Find where the given text appears and provide that cell's center as [x, y] coordinate. 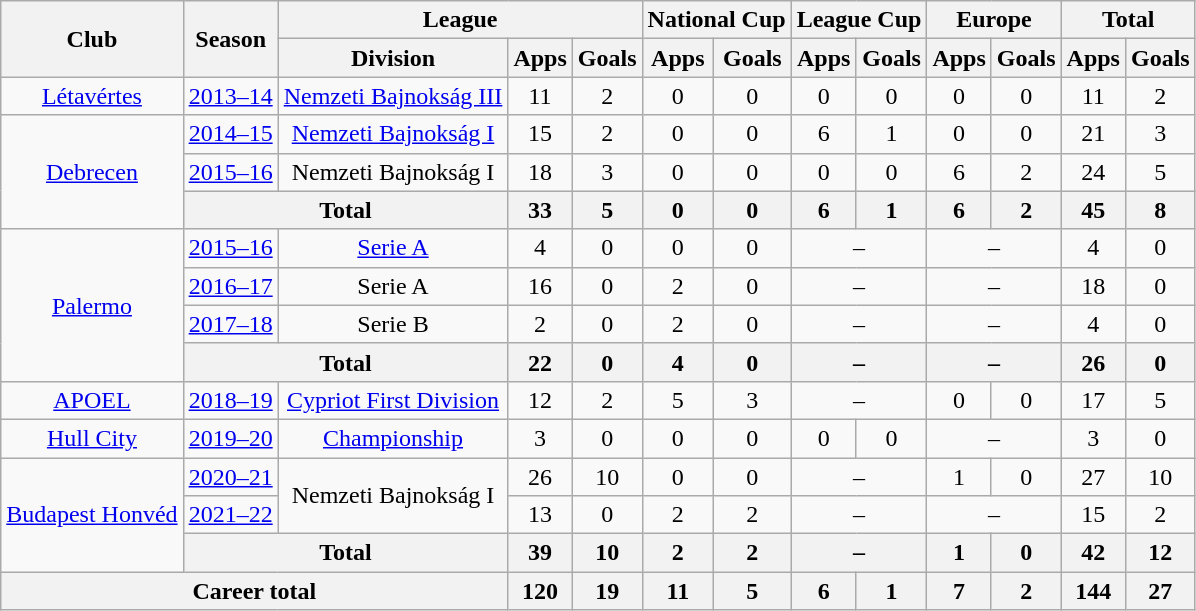
2018–19 [230, 400]
Division [393, 58]
33 [540, 210]
2021–22 [230, 515]
7 [959, 591]
Létavértes [92, 96]
39 [540, 553]
League Cup [859, 20]
Palermo [92, 305]
Debrecen [92, 172]
17 [1093, 400]
League [460, 20]
2017–18 [230, 324]
Season [230, 39]
120 [540, 591]
144 [1093, 591]
Championship [393, 438]
Cypriot First Division [393, 400]
2013–14 [230, 96]
16 [540, 286]
Nemzeti Bajnokság III [393, 96]
Club [92, 39]
19 [607, 591]
Serie B [393, 324]
APOEL [92, 400]
Europe [994, 20]
21 [1093, 134]
2019–20 [230, 438]
42 [1093, 553]
2016–17 [230, 286]
2014–15 [230, 134]
24 [1093, 172]
8 [1160, 210]
22 [540, 362]
13 [540, 515]
2020–21 [230, 477]
45 [1093, 210]
Hull City [92, 438]
Career total [254, 591]
National Cup [716, 20]
Budapest Honvéd [92, 515]
